Search for the cell housing the specified text and yield its (x, y) center coordinate. 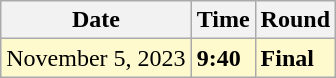
Date (96, 20)
Time (223, 20)
9:40 (223, 58)
Final (295, 58)
November 5, 2023 (96, 58)
Round (295, 20)
